Extract the [X, Y] coordinate from the center of the cell holding the provided text.  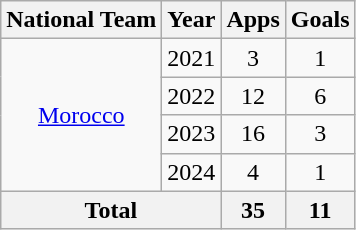
4 [253, 172]
11 [320, 210]
Apps [253, 20]
16 [253, 134]
Morocco [82, 115]
2024 [192, 172]
2021 [192, 58]
12 [253, 96]
35 [253, 210]
Year [192, 20]
2022 [192, 96]
National Team [82, 20]
Goals [320, 20]
Total [111, 210]
6 [320, 96]
2023 [192, 134]
